Search for the cell housing the specified text and yield its [X, Y] center coordinate. 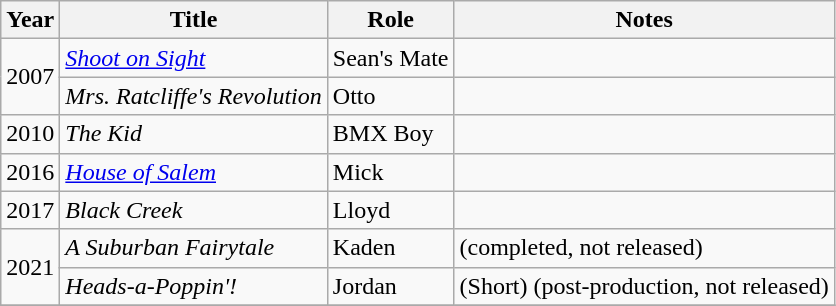
2016 [30, 172]
(Short) (post-production, not released) [644, 286]
Notes [644, 20]
Sean's Mate [390, 58]
Mrs. Ratcliffe's Revolution [194, 96]
2007 [30, 77]
2010 [30, 134]
A Suburban Fairytale [194, 248]
Shoot on Sight [194, 58]
The Kid [194, 134]
Heads-a-Poppin'! [194, 286]
Otto [390, 96]
Lloyd [390, 210]
Title [194, 20]
(completed, not released) [644, 248]
Year [30, 20]
Kaden [390, 248]
Black Creek [194, 210]
2021 [30, 267]
2017 [30, 210]
Role [390, 20]
BMX Boy [390, 134]
Jordan [390, 286]
Mick [390, 172]
House of Salem [194, 172]
